Extract the [x, y] coordinate from the center of the cell holding the provided text.  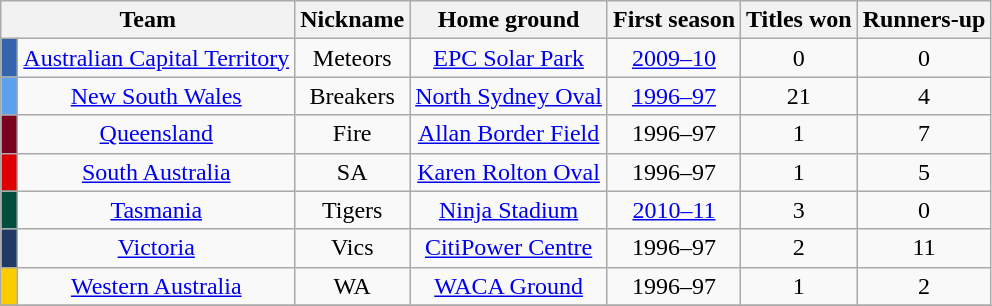
2010–11 [674, 210]
SA [352, 172]
WACA Ground [509, 286]
Breakers [352, 96]
Tasmania [156, 210]
Runners-up [924, 20]
Titles won [800, 20]
Fire [352, 134]
2009–10 [674, 58]
Vics [352, 248]
EPC Solar Park [509, 58]
7 [924, 134]
Meteors [352, 58]
First season [674, 20]
4 [924, 96]
Victoria [156, 248]
North Sydney Oval [509, 96]
21 [800, 96]
11 [924, 248]
Queensland [156, 134]
WA [352, 286]
Karen Rolton Oval [509, 172]
5 [924, 172]
New South Wales [156, 96]
Home ground [509, 20]
Allan Border Field [509, 134]
Tigers [352, 210]
Australian Capital Territory [156, 58]
Western Australia [156, 286]
3 [800, 210]
Team [148, 20]
Nickname [352, 20]
South Australia [156, 172]
CitiPower Centre [509, 248]
Ninja Stadium [509, 210]
